Determine the [X, Y] coordinate at the center of the cell enclosing the given text.  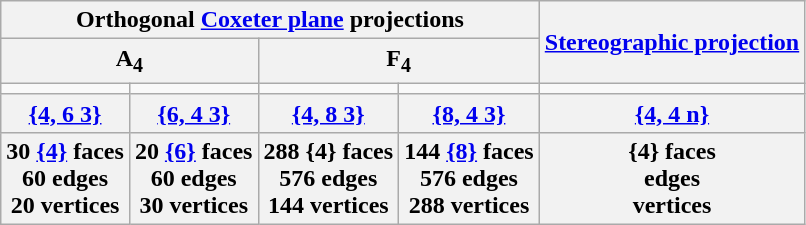
{4} faces edges vertices [672, 178]
{4, 4 n} [672, 113]
{4, 8 3} [328, 113]
30 {4} faces60 edges20 vertices [66, 178]
{8, 4 3} [470, 113]
Stereographic projection [672, 42]
F4 [398, 61]
A4 [130, 61]
{4, 6 3} [66, 113]
288 {4} faces576 edges144 vertices [328, 178]
20 {6} faces60 edges30 vertices [194, 178]
{6, 4 3} [194, 113]
144 {8} faces576 edges288 vertices [470, 178]
Orthogonal Coxeter plane projections [270, 20]
